Capture the cell that displays the provided text and extract its [X, Y] central coordinate. 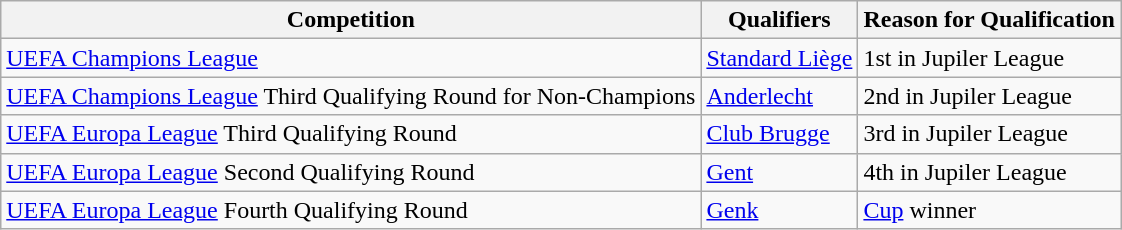
Gent [780, 172]
UEFA Europa League Fourth Qualifying Round [351, 210]
UEFA Champions League Third Qualifying Round for Non-Champions [351, 96]
Genk [780, 210]
Qualifiers [780, 20]
4th in Jupiler League [990, 172]
1st in Jupiler League [990, 58]
3rd in Jupiler League [990, 134]
UEFA Europa League Third Qualifying Round [351, 134]
Anderlecht [780, 96]
Cup winner [990, 210]
Standard Liège [780, 58]
UEFA Champions League [351, 58]
UEFA Europa League Second Qualifying Round [351, 172]
Reason for Qualification [990, 20]
Club Brugge [780, 134]
2nd in Jupiler League [990, 96]
Competition [351, 20]
